Find where the given text appears and provide that cell's center as [X, Y] coordinate. 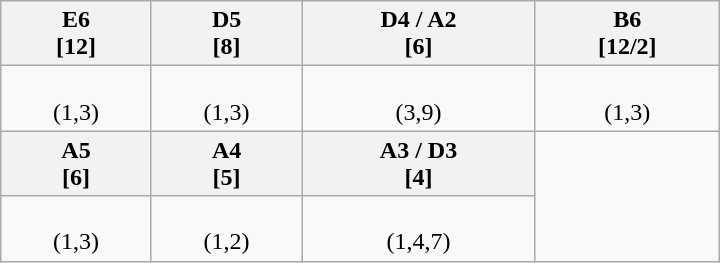
B6[12/2] [627, 34]
D5[8] [226, 34]
E6[12] [76, 34]
(1,2) [226, 228]
(1,4,7) [418, 228]
A3 / D3[4] [418, 164]
A4[5] [226, 164]
D4 / A2[6] [418, 34]
A5[6] [76, 164]
(3,9) [418, 98]
